Return the (x, y) coordinate for the center point of the cell that contains the specified text.  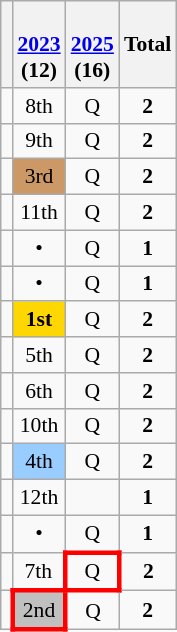
7th (38, 572)
1st (38, 320)
Total (148, 44)
5th (38, 355)
2025(16) (92, 44)
4th (38, 462)
3rd (38, 177)
8th (38, 106)
10th (38, 426)
11th (38, 213)
6th (38, 391)
2023(12) (38, 44)
9th (38, 141)
2nd (38, 610)
12th (38, 498)
